Capture the cell that displays the provided text and extract its (x, y) central coordinate. 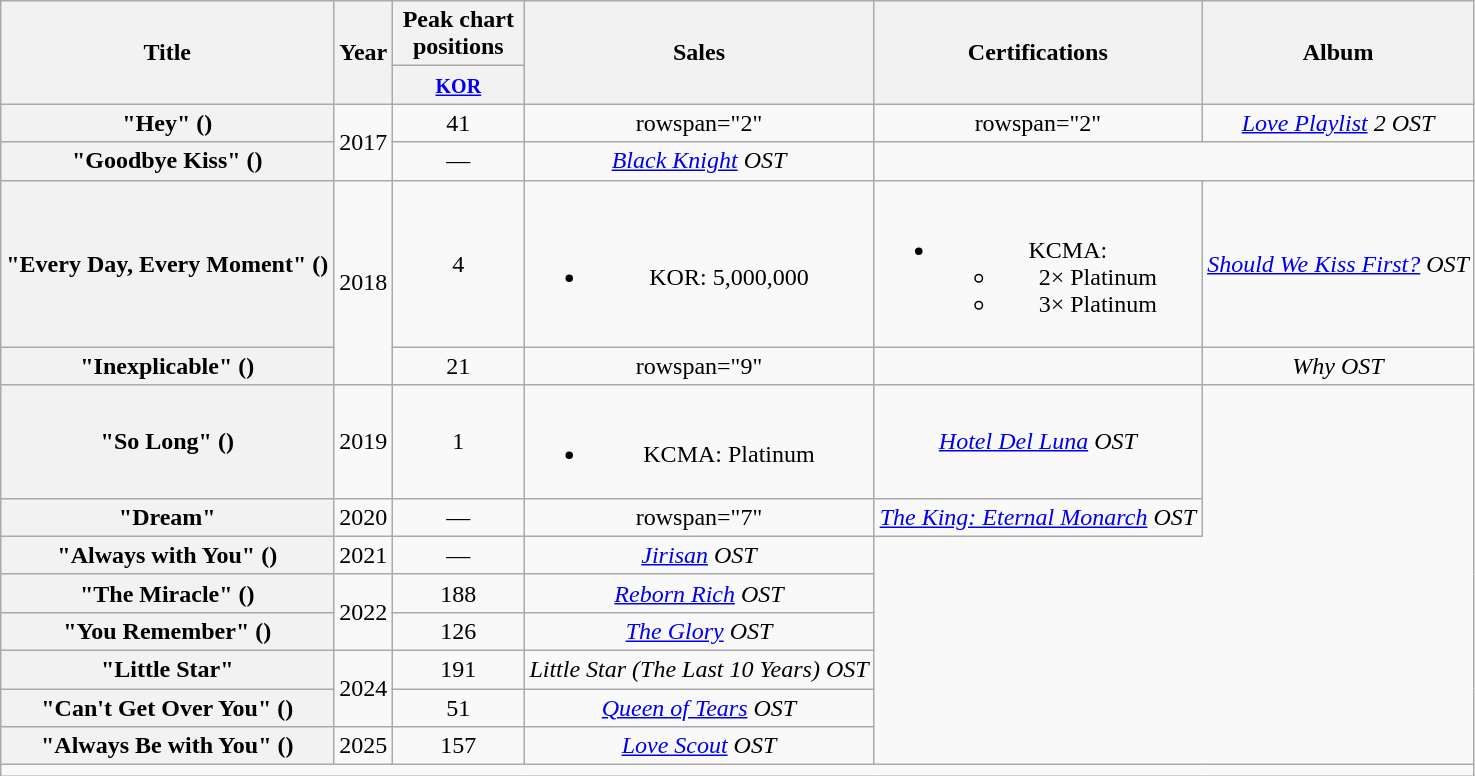
4 (458, 264)
1 (458, 442)
Jirisan OST (699, 555)
The Glory OST (699, 631)
"Goodbye Kiss" () (168, 161)
191 (458, 669)
2022 (364, 612)
2024 (364, 688)
rowspan="7" (699, 517)
Love Scout OST (699, 746)
Year (364, 52)
"Hey" () (168, 123)
2018 (364, 282)
Reborn Rich OST (699, 593)
2025 (364, 746)
Little Star (The Last 10 Years) OST (699, 669)
41 (458, 123)
"Little Star" (168, 669)
KCMA:2× Platinum 3× Platinum (1038, 264)
Queen of Tears OST (699, 707)
188 (458, 593)
"So Long" () (168, 442)
Black Knight OST (699, 161)
"Always Be with You" () (168, 746)
2020 (364, 517)
"The Miracle" () (168, 593)
KOR: 5,000,000 (699, 264)
2017 (364, 142)
"Always with You" () (168, 555)
KOR (458, 85)
Album (1338, 52)
Certifications (1038, 52)
"Inexplicable" () (168, 366)
2019 (364, 442)
2021 (364, 555)
51 (458, 707)
Sales (699, 52)
Should We Kiss First? OST (1338, 264)
"Can't Get Over You" () (168, 707)
rowspan="9" (699, 366)
"Dream" (168, 517)
Hotel Del Luna OST (1038, 442)
"You Remember" () (168, 631)
21 (458, 366)
The King: Eternal Monarch OST (1038, 517)
Peak chart positions (458, 34)
"Every Day, Every Moment" () (168, 264)
Love Playlist 2 OST (1338, 123)
157 (458, 746)
Why OST (1338, 366)
126 (458, 631)
Title (168, 52)
KCMA: Platinum (699, 442)
